Determine the (X, Y) coordinate at the center of the cell enclosing the given text.  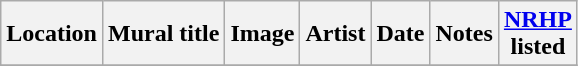
Date (400, 34)
Mural title (163, 34)
NRHPlisted (538, 34)
Artist (336, 34)
Image (262, 34)
Location (52, 34)
Notes (464, 34)
